Provide the [x, y] coordinate of the cell's center where the given text is located.  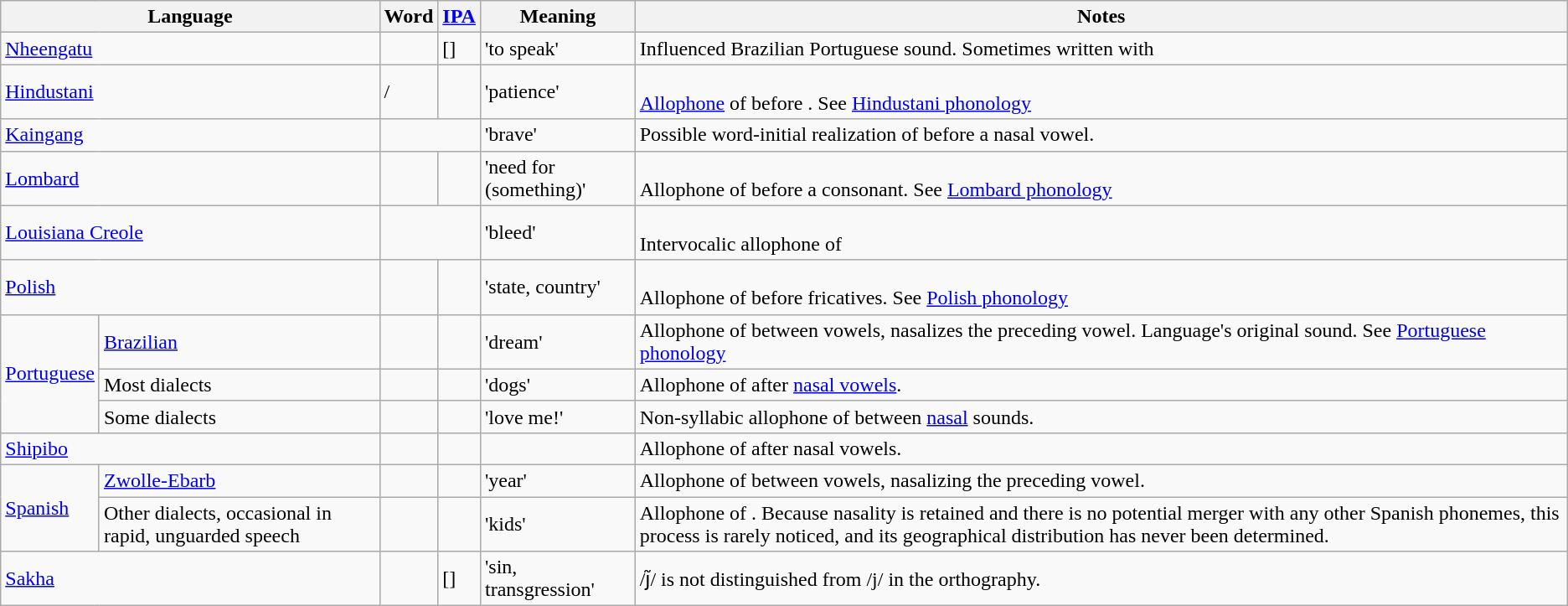
Zwolle-Ebarb [240, 480]
Hindustani [190, 92]
Notes [1101, 17]
Possible word-initial realization of before a nasal vowel. [1101, 135]
Lombard [190, 178]
'state, country' [558, 287]
Other dialects, occasional in rapid, unguarded speech [240, 523]
Polish [190, 287]
'brave' [558, 135]
Non-syllabic allophone of between nasal sounds. [1101, 417]
/ [409, 92]
Influenced Brazilian Portuguese sound. Sometimes written with [1101, 49]
'dogs' [558, 385]
Allophone of before a consonant. See Lombard phonology [1101, 178]
/ȷ̃/ is not distinguished from /j/ in the orthography. [1101, 578]
'dream' [558, 342]
Shipibo [190, 448]
IPA [459, 17]
Nheengatu [190, 49]
Allophone of before fricatives. See Polish phonology [1101, 287]
'year' [558, 480]
'sin, transgression' [558, 578]
Allophone of before . See Hindustani phonology [1101, 92]
'need for (something)' [558, 178]
Spanish [50, 508]
Intervocalic allophone of [1101, 233]
Most dialects [240, 385]
'kids' [558, 523]
Meaning [558, 17]
Allophone of between vowels, nasalizing the preceding vowel. [1101, 480]
Kaingang [190, 135]
Allophone of between vowels, nasalizes the preceding vowel. Language's original sound. See Portuguese phonology [1101, 342]
'patience' [558, 92]
Brazilian [240, 342]
Sakha [190, 578]
Some dialects [240, 417]
'bleed' [558, 233]
'to speak' [558, 49]
Portuguese [50, 374]
Word [409, 17]
'love me!' [558, 417]
Louisiana Creole [190, 233]
Language [190, 17]
